Provide the [X, Y] coordinate of the cell's center where the given text is located.  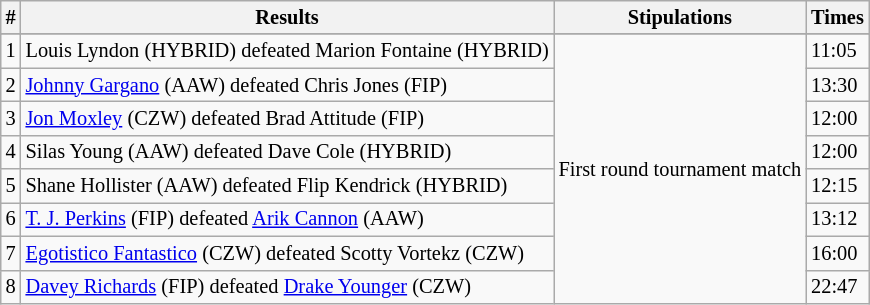
16:00 [838, 253]
Stipulations [680, 17]
5 [11, 186]
11:05 [838, 51]
First round tournament match [680, 168]
13:30 [838, 85]
Jon Moxley (CZW) defeated Brad Attitude (FIP) [288, 118]
Johnny Gargano (AAW) defeated Chris Jones (FIP) [288, 85]
Results [288, 17]
Silas Young (AAW) defeated Dave Cole (HYBRID) [288, 152]
8 [11, 287]
T. J. Perkins (FIP) defeated Arik Cannon (AAW) [288, 219]
22:47 [838, 287]
7 [11, 253]
Davey Richards (FIP) defeated Drake Younger (CZW) [288, 287]
1 [11, 51]
Egotistico Fantastico (CZW) defeated Scotty Vortekz (CZW) [288, 253]
3 [11, 118]
Shane Hollister (AAW) defeated Flip Kendrick (HYBRID) [288, 186]
2 [11, 85]
13:12 [838, 219]
Times [838, 17]
4 [11, 152]
12:15 [838, 186]
Louis Lyndon (HYBRID) defeated Marion Fontaine (HYBRID) [288, 51]
# [11, 17]
6 [11, 219]
